Find where the given text appears and provide that cell's center as (x, y) coordinate. 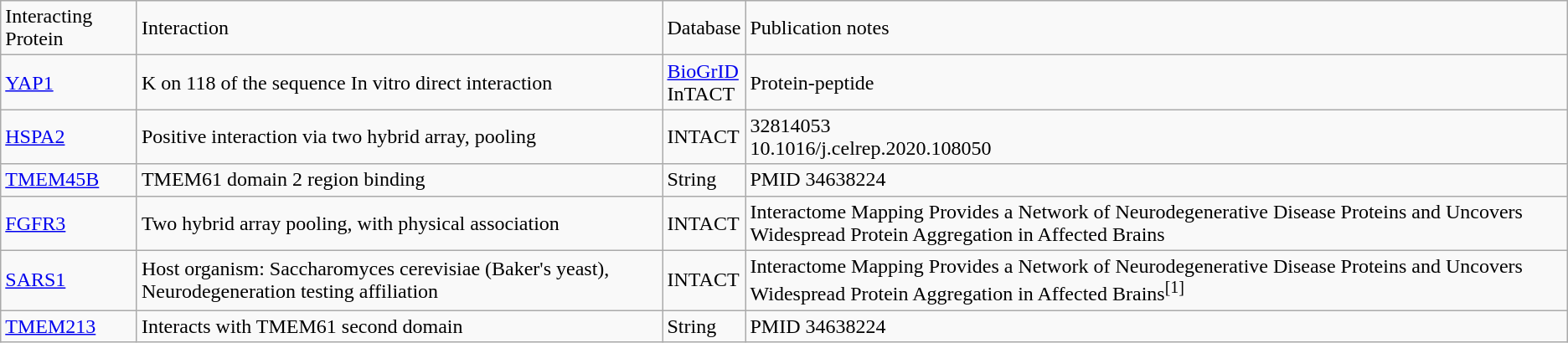
Interactome Mapping Provides a Network of Neurodegenerative Disease Proteins and Uncovers Widespread Protein Aggregation in Affected Brains[1] (1156, 280)
Positive interaction via two hybrid array, pooling (400, 137)
Publication notes (1156, 28)
SARS1 (69, 280)
Host organism: Saccharomyces cerevisiae (Baker's yeast), Neurodegeneration testing affiliation (400, 280)
Two hybrid array pooling, with physical association (400, 223)
TMEM213 (69, 326)
Interacts with TMEM61 second domain (400, 326)
Database (704, 28)
YAP1 (69, 82)
FGFR3 (69, 223)
3281405310.1016/j.celrep.2020.108050 (1156, 137)
BioGrIDInTACT (704, 82)
HSPA2 (69, 137)
Interaction (400, 28)
TMEM45B (69, 180)
Interactome Mapping Provides a Network of Neurodegenerative Disease Proteins and Uncovers Widespread Protein Aggregation in Affected Brains (1156, 223)
TMEM61 domain 2 region binding (400, 180)
K on 118 of the sequence In vitro direct interaction (400, 82)
Protein-peptide (1156, 82)
Interacting Protein (69, 28)
